Identify which cell holds the provided text, then report its [x, y] central coordinate. 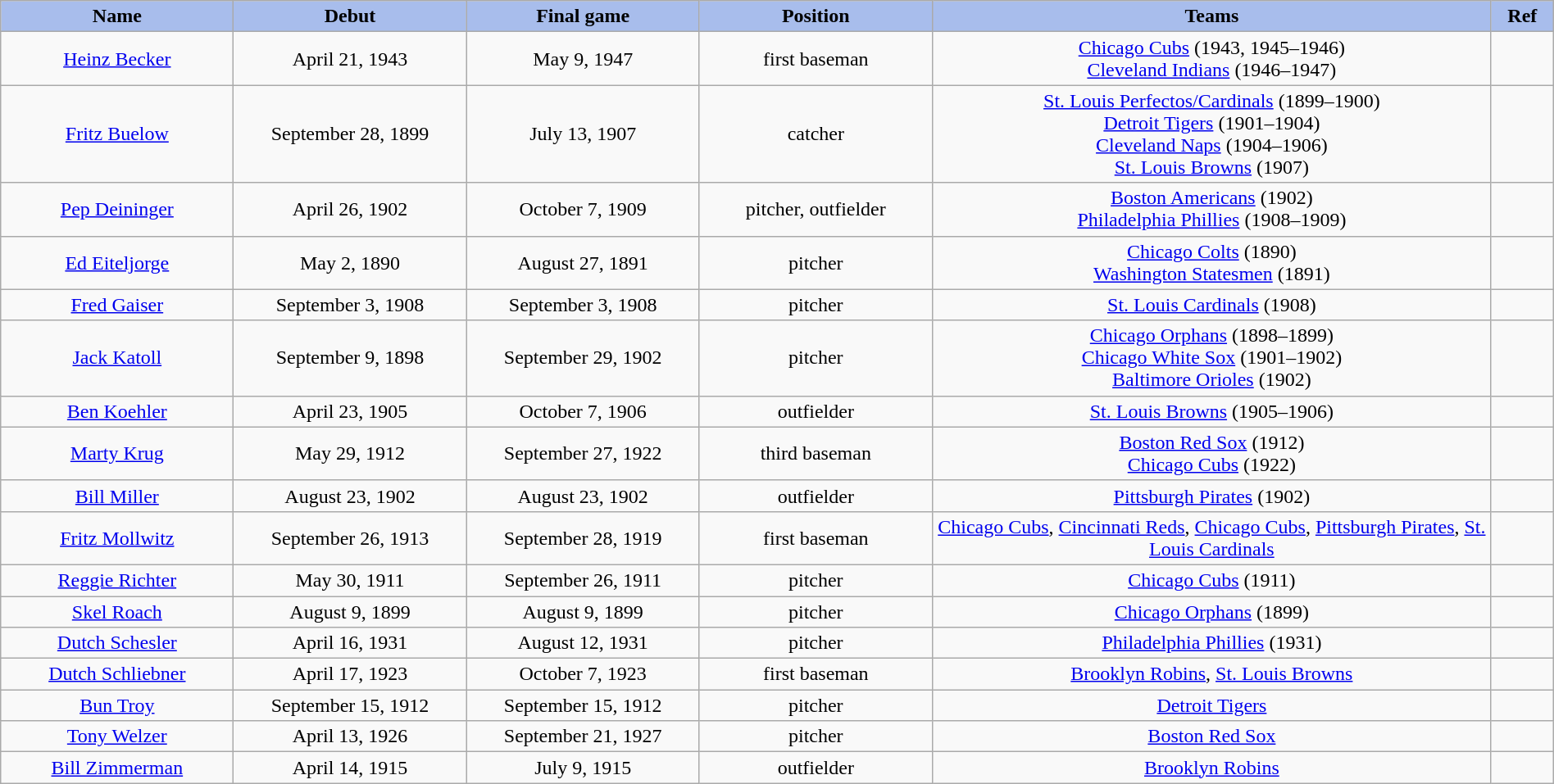
Tony Welzer [117, 736]
May 30, 1911 [350, 580]
Fritz Mollwitz [117, 537]
Chicago Cubs (1911) [1211, 580]
Dutch Schliebner [117, 674]
Boston Americans (1902)Philadelphia Phillies (1908–1909) [1211, 210]
Fritz Buelow [117, 134]
catcher [816, 134]
Teams [1211, 16]
April 23, 1905 [350, 411]
Final game [583, 16]
Name [117, 16]
July 13, 1907 [583, 134]
April 26, 1902 [350, 210]
May 29, 1912 [350, 454]
October 7, 1909 [583, 210]
September 21, 1927 [583, 736]
Chicago Colts (1890)Washington Statesmen (1891) [1211, 262]
April 17, 1923 [350, 674]
Chicago Cubs (1943, 1945–1946)Cleveland Indians (1946–1947) [1211, 59]
October 7, 1906 [583, 411]
October 7, 1923 [583, 674]
Reggie Richter [117, 580]
May 2, 1890 [350, 262]
Pep Deininger [117, 210]
Debut [350, 16]
Dutch Schesler [117, 643]
Detroit Tigers [1211, 705]
Skel Roach [117, 612]
September 27, 1922 [583, 454]
Position [816, 16]
third baseman [816, 454]
St. Louis Perfectos/Cardinals (1899–1900)Detroit Tigers (1901–1904)Cleveland Naps (1904–1906)St. Louis Browns (1907) [1211, 134]
May 9, 1947 [583, 59]
Boston Red Sox [1211, 736]
Bill Zimmerman [117, 768]
September 29, 1902 [583, 358]
Chicago Orphans (1898–1899)Chicago White Sox (1901–1902)Baltimore Orioles (1902) [1211, 358]
April 16, 1931 [350, 643]
Heinz Becker [117, 59]
September 28, 1899 [350, 134]
April 21, 1943 [350, 59]
Boston Red Sox (1912)Chicago Cubs (1922) [1211, 454]
September 26, 1911 [583, 580]
Philadelphia Phillies (1931) [1211, 643]
September 26, 1913 [350, 537]
Ref [1522, 16]
Brooklyn Robins, St. Louis Browns [1211, 674]
St. Louis Browns (1905–1906) [1211, 411]
Chicago Orphans (1899) [1211, 612]
Jack Katoll [117, 358]
April 13, 1926 [350, 736]
July 9, 1915 [583, 768]
St. Louis Cardinals (1908) [1211, 305]
Ed Eiteljorge [117, 262]
Marty Krug [117, 454]
pitcher, outfielder [816, 210]
April 14, 1915 [350, 768]
September 28, 1919 [583, 537]
Chicago Cubs, Cincinnati Reds, Chicago Cubs, Pittsburgh Pirates, St. Louis Cardinals [1211, 537]
Bill Miller [117, 496]
Brooklyn Robins [1211, 768]
August 27, 1891 [583, 262]
Pittsburgh Pirates (1902) [1211, 496]
September 9, 1898 [350, 358]
Fred Gaiser [117, 305]
August 12, 1931 [583, 643]
Ben Koehler [117, 411]
Bun Troy [117, 705]
